From the cell containing the given text, extract its center point as (X, Y) coordinate. 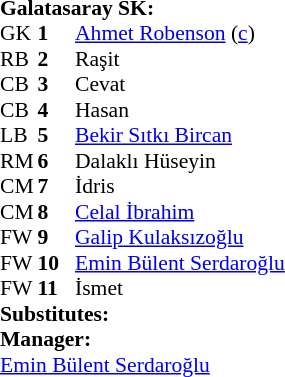
İsmet (180, 289)
9 (57, 237)
8 (57, 212)
RM (19, 161)
Substitutes: (142, 314)
7 (57, 187)
4 (57, 110)
1 (57, 33)
Raşit (180, 59)
Celal İbrahim (180, 212)
6 (57, 161)
10 (57, 263)
Manager: (142, 339)
Dalaklı Hüseyin (180, 161)
11 (57, 289)
2 (57, 59)
Bekir Sıtkı Bircan (180, 135)
Galip Kulaksızoğlu (180, 237)
5 (57, 135)
LB (19, 135)
GK (19, 33)
RB (19, 59)
3 (57, 85)
Cevat (180, 85)
İdris (180, 187)
Emin Bülent Serdaroğlu (180, 263)
Ahmet Robenson (c) (180, 33)
Hasan (180, 110)
